Return [X, Y] of the center of cell containing provided text 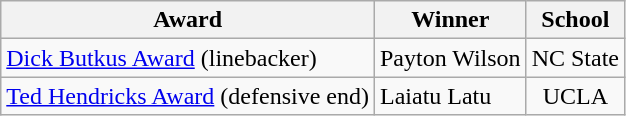
UCLA [575, 96]
Payton Wilson [450, 58]
Winner [450, 20]
Award [188, 20]
Laiatu Latu [450, 96]
NC State [575, 58]
Dick Butkus Award (linebacker) [188, 58]
School [575, 20]
Ted Hendricks Award (defensive end) [188, 96]
